Identify which cell holds the provided text, then report its [X, Y] central coordinate. 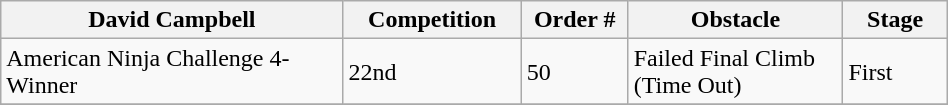
Failed Final Climb (Time Out) [736, 72]
David Campbell [172, 20]
22nd [432, 72]
Obstacle [736, 20]
Order # [574, 20]
First [895, 72]
Stage [895, 20]
50 [574, 72]
Competition [432, 20]
American Ninja Challenge 4-Winner [172, 72]
